Locate the cell with the specified text and output its [x, y] center coordinate. 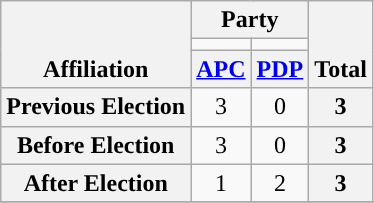
APC [221, 69]
2 [280, 183]
Total [341, 44]
After Election [96, 183]
1 [221, 183]
Affiliation [96, 44]
Before Election [96, 145]
Party [250, 20]
Previous Election [96, 107]
PDP [280, 69]
